Output the [X, Y] coordinate of the center of the cell containing the given text.  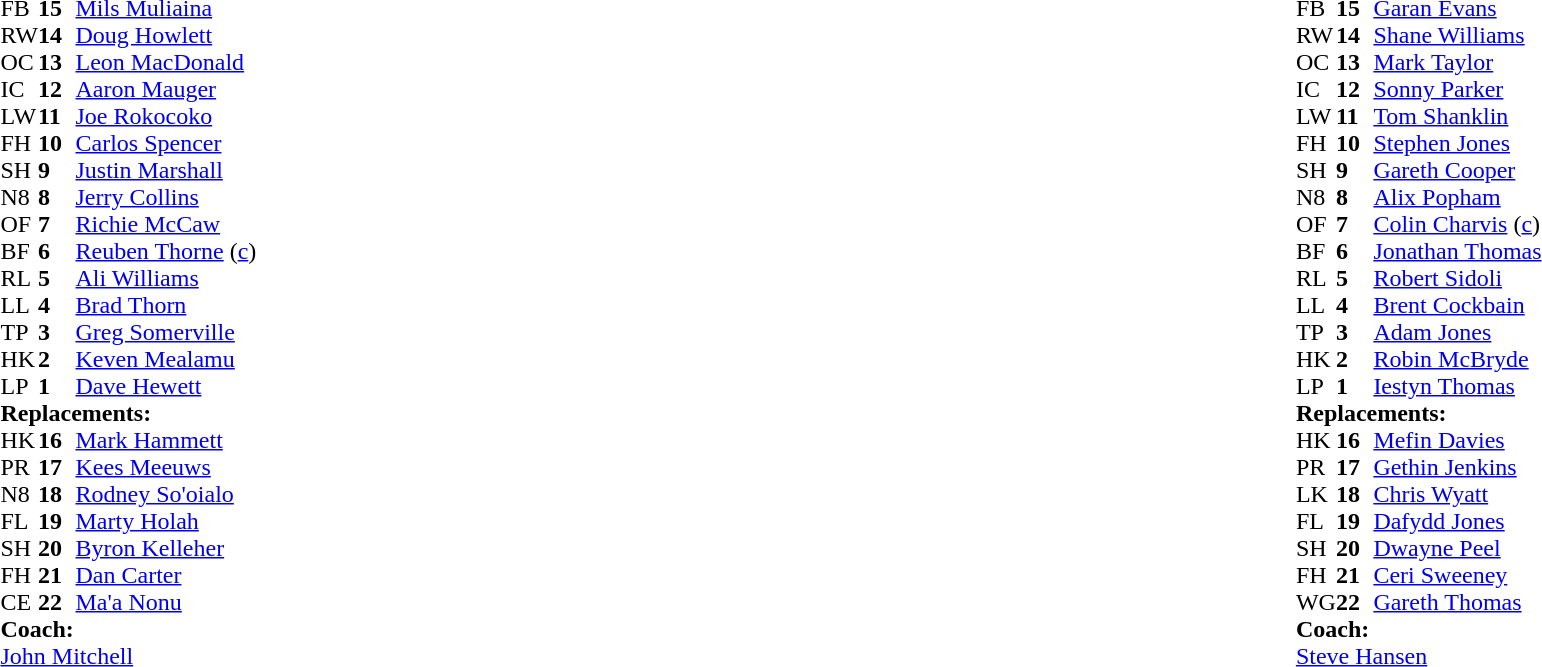
Colin Charvis (c) [1457, 224]
Sonny Parker [1457, 90]
Iestyn Thomas [1457, 386]
Robin McBryde [1457, 360]
Chris Wyatt [1457, 494]
Mark Hammett [166, 440]
Jonathan Thomas [1457, 252]
Dave Hewett [166, 386]
Joe Rokocoko [166, 116]
Mefin Davies [1457, 440]
Gareth Thomas [1457, 602]
Marty Holah [166, 522]
Aaron Mauger [166, 90]
Gareth Cooper [1457, 170]
CE [19, 602]
Ali Williams [166, 278]
Ceri Sweeney [1457, 576]
Keven Mealamu [166, 360]
Leon MacDonald [166, 62]
Adam Jones [1457, 332]
Jerry Collins [166, 198]
LK [1316, 494]
Dan Carter [166, 576]
Rodney So'oialo [166, 494]
Carlos Spencer [166, 144]
Stephen Jones [1457, 144]
WG [1316, 602]
Justin Marshall [166, 170]
Brent Cockbain [1457, 306]
Reuben Thorne (c) [166, 252]
Mark Taylor [1457, 62]
Richie McCaw [166, 224]
Dwayne Peel [1457, 548]
Gethin Jenkins [1457, 468]
Ma'a Nonu [166, 602]
Tom Shanklin [1457, 116]
Shane Williams [1457, 36]
Robert Sidoli [1457, 278]
Kees Meeuws [166, 468]
Brad Thorn [166, 306]
Greg Somerville [166, 332]
Byron Kelleher [166, 548]
Dafydd Jones [1457, 522]
Alix Popham [1457, 198]
Doug Howlett [166, 36]
